Capture the cell that displays the provided text and extract its [X, Y] central coordinate. 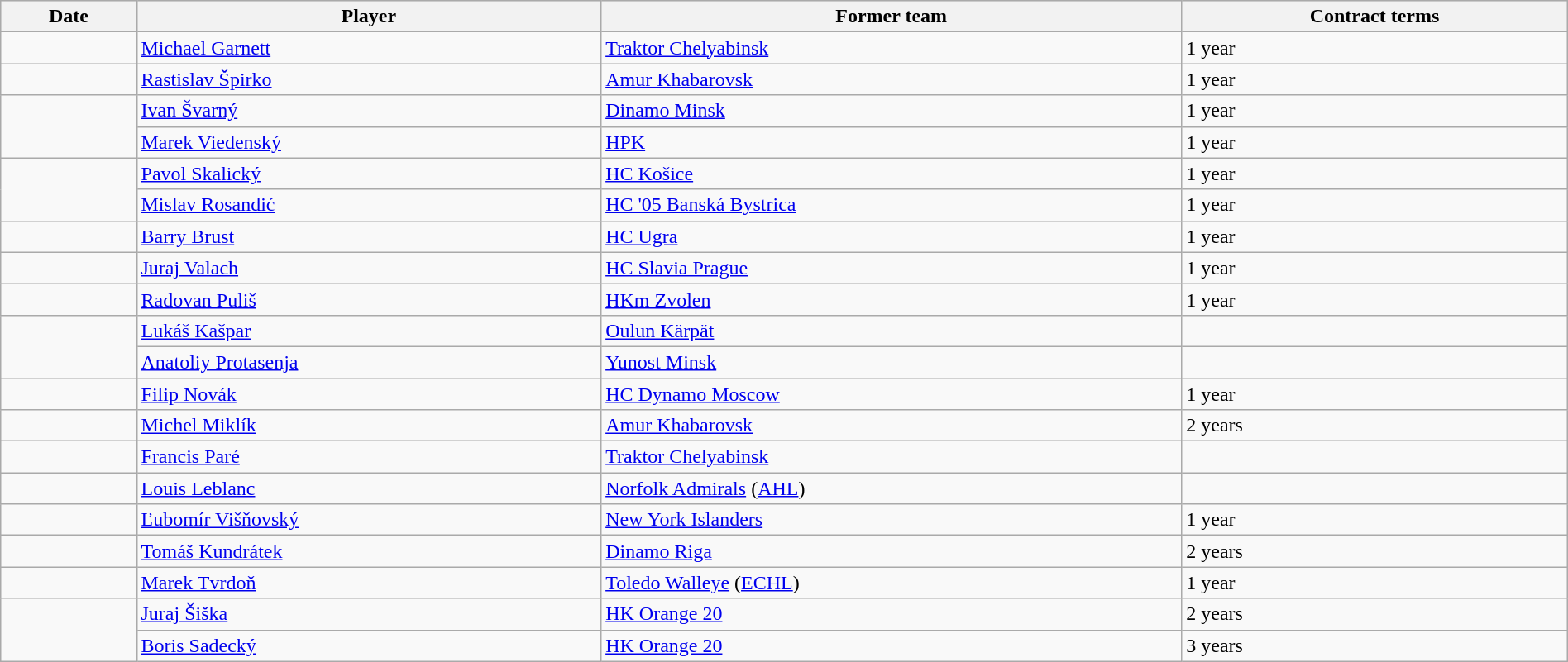
Radovan Puliš [369, 299]
Anatoliy Protasenja [369, 362]
Juraj Šiška [369, 614]
HC Ugra [892, 236]
Norfolk Admirals (AHL) [892, 488]
Former team [892, 17]
Barry Brust [369, 236]
Juraj Valach [369, 268]
Date [69, 17]
Michael Garnett [369, 48]
New York Islanders [892, 520]
Contract terms [1374, 17]
Louis Leblanc [369, 488]
HC Košice [892, 174]
Oulun Kärpät [892, 331]
Ľubomír Višňovský [369, 520]
Yunost Minsk [892, 362]
Mislav Rosandić [369, 205]
HPK [892, 142]
HC Dynamo Moscow [892, 394]
Toledo Walleye (ECHL) [892, 583]
Francis Paré [369, 457]
Marek Viedenský [369, 142]
Ivan Švarný [369, 111]
Tomáš Kundrátek [369, 551]
Michel Miklík [369, 426]
Dinamo Minsk [892, 111]
Dinamo Riga [892, 551]
Marek Tvrdoň [369, 583]
HC '05 Banská Bystrica [892, 205]
Pavol Skalický [369, 174]
HKm Zvolen [892, 299]
Filip Novák [369, 394]
Boris Sadecký [369, 645]
Player [369, 17]
Rastislav Špirko [369, 79]
3 years [1374, 645]
HC Slavia Prague [892, 268]
Lukáš Kašpar [369, 331]
